Return the (X, Y) coordinate for the center point of the cell that contains the specified text.  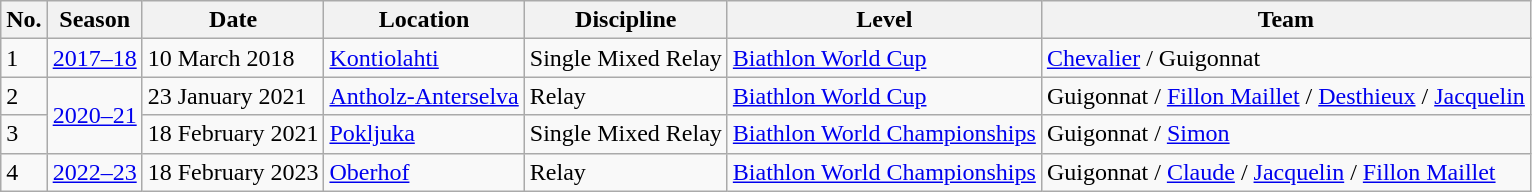
1 (24, 58)
23 January 2021 (233, 96)
Antholz-Anterselva (424, 96)
Pokljuka (424, 134)
4 (24, 172)
Season (94, 20)
Location (424, 20)
Date (233, 20)
Chevalier / Guigonnat (1286, 58)
2022–23 (94, 172)
10 March 2018 (233, 58)
18 February 2023 (233, 172)
Guigonnat / Claude / Jacquelin / Fillon Maillet (1286, 172)
No. (24, 20)
2017–18 (94, 58)
Guigonnat / Fillon Maillet / Desthieux / Jacquelin (1286, 96)
2 (24, 96)
Guigonnat / Simon (1286, 134)
Oberhof (424, 172)
Team (1286, 20)
Level (884, 20)
Kontiolahti (424, 58)
Discipline (626, 20)
18 February 2021 (233, 134)
3 (24, 134)
2020–21 (94, 115)
